Locate the cell with the specified text and output its (X, Y) center coordinate. 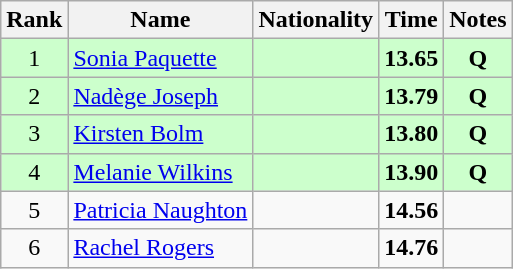
Nationality (316, 20)
2 (34, 96)
Sonia Paquette (160, 58)
13.80 (412, 134)
Kirsten Bolm (160, 134)
3 (34, 134)
Patricia Naughton (160, 210)
13.65 (412, 58)
Notes (478, 20)
4 (34, 172)
13.90 (412, 172)
5 (34, 210)
1 (34, 58)
Nadège Joseph (160, 96)
Melanie Wilkins (160, 172)
6 (34, 248)
Rachel Rogers (160, 248)
13.79 (412, 96)
Time (412, 20)
Rank (34, 20)
Name (160, 20)
14.56 (412, 210)
14.76 (412, 248)
